Pinpoint the cell where the given text exists, returning its (x, y) midpoint coordinate. 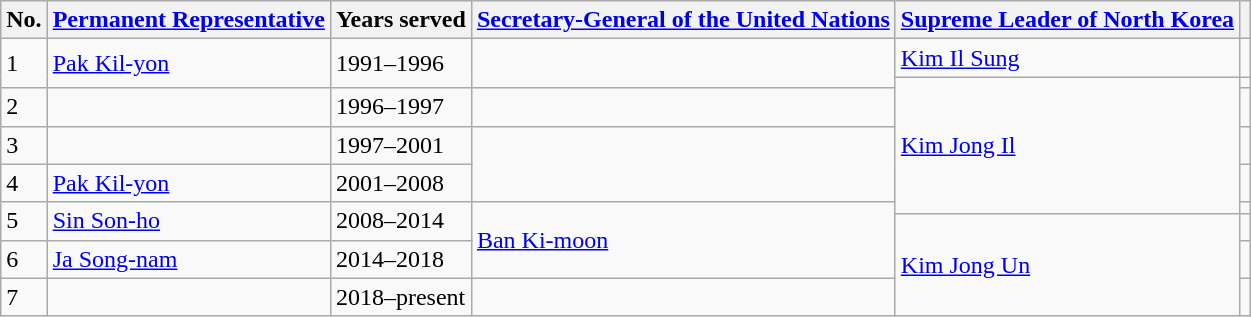
2 (24, 107)
No. (24, 20)
Ja Song-nam (188, 259)
1 (24, 64)
2014–2018 (400, 259)
5 (24, 221)
6 (24, 259)
4 (24, 183)
3 (24, 145)
Kim Jong Un (1067, 264)
Kim Jong Il (1067, 145)
2001–2008 (400, 183)
Kim Il Sung (1067, 58)
Secretary-General of the United Nations (683, 20)
2018–present (400, 297)
1996–1997 (400, 107)
7 (24, 297)
1997–2001 (400, 145)
Ban Ki-moon (683, 240)
2008–2014 (400, 221)
Supreme Leader of North Korea (1067, 20)
Permanent Representative (188, 20)
Sin Son-ho (188, 221)
Years served (400, 20)
1991–1996 (400, 64)
